From the cell containing the given text, extract its center point as (x, y) coordinate. 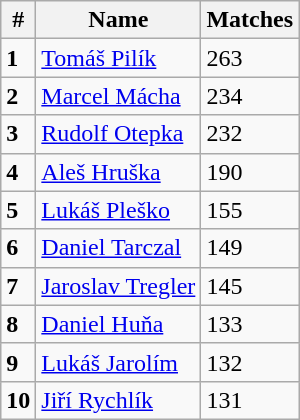
190 (250, 172)
5 (18, 210)
10 (18, 400)
Rudolf Otepka (118, 134)
263 (250, 58)
131 (250, 400)
8 (18, 324)
132 (250, 362)
Matches (250, 20)
234 (250, 96)
Daniel Tarczal (118, 248)
155 (250, 210)
9 (18, 362)
Lukáš Jarolím (118, 362)
1 (18, 58)
Aleš Hruška (118, 172)
6 (18, 248)
Jaroslav Tregler (118, 286)
149 (250, 248)
Lukáš Pleško (118, 210)
4 (18, 172)
Daniel Huňa (118, 324)
133 (250, 324)
7 (18, 286)
Name (118, 20)
Tomáš Pilík (118, 58)
Marcel Mácha (118, 96)
# (18, 20)
232 (250, 134)
Jiří Rychlík (118, 400)
145 (250, 286)
2 (18, 96)
3 (18, 134)
